Identify which cell holds the provided text, then report its (x, y) central coordinate. 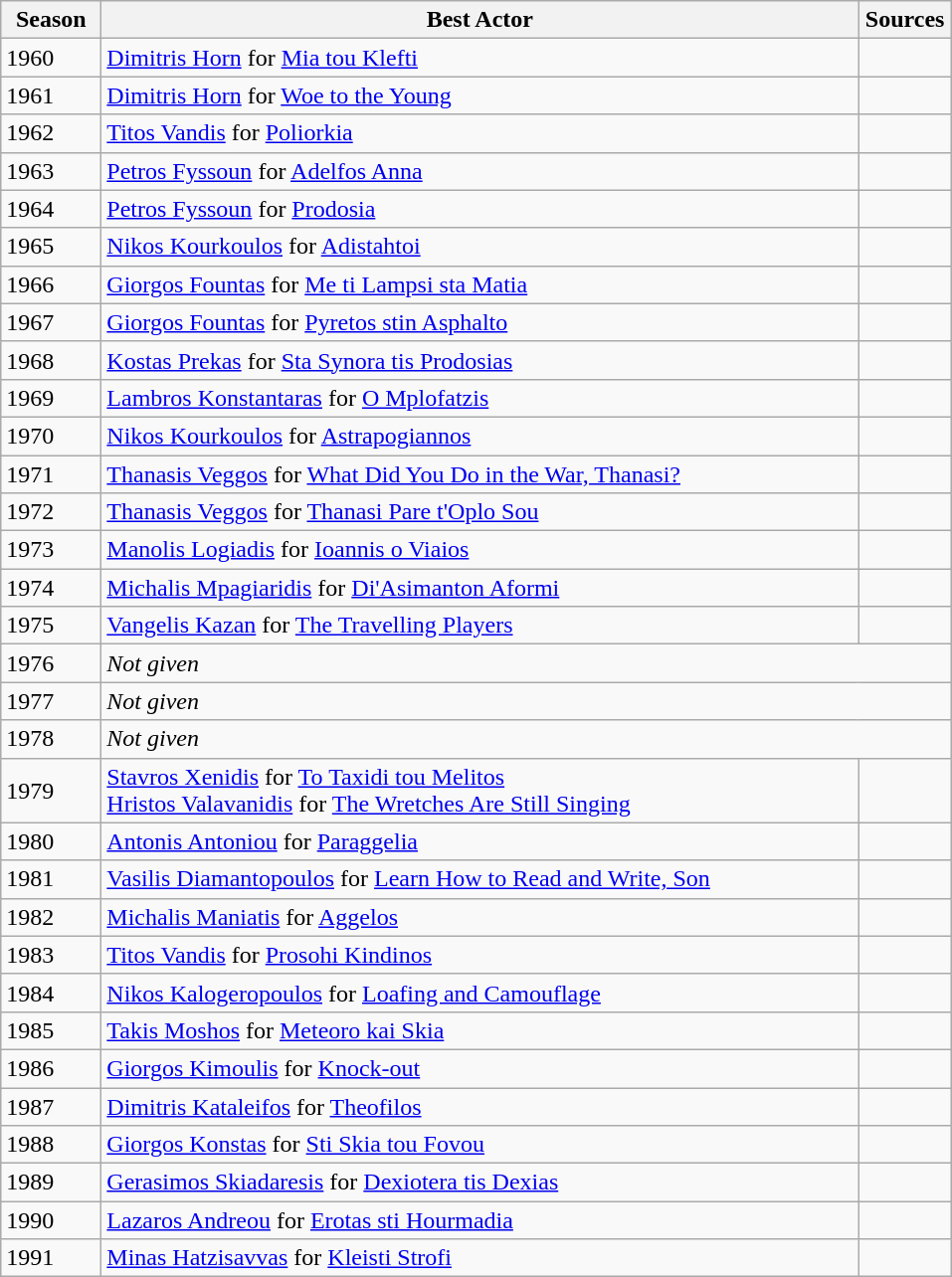
Dimitris Horn for Woe to the Young (479, 95)
1989 (52, 1183)
1974 (52, 588)
Best Actor (479, 20)
Giorgos Fountas for Me ti Lampsi sta Matia (479, 284)
Thanasis Veggos for Thanasi Pare t'Oplo Sou (479, 512)
Lambros Konstantaras for O Mplofatzis (479, 398)
1981 (52, 879)
1985 (52, 1030)
1966 (52, 284)
Minas Hatzisavvas for Kleisti Strofi (479, 1258)
Thanasis Veggos for What Did You Do in the War, Thanasi? (479, 474)
1973 (52, 550)
1988 (52, 1145)
1979 (52, 790)
Nikos Kalogeropoulos for Loafing and Camouflage (479, 993)
Lazaros Andreou for Erotas sti Hourmadia (479, 1220)
Manolis Logiadis for Ioannis o Viaios (479, 550)
Michalis Maniatis for Aggelos (479, 917)
1968 (52, 360)
1972 (52, 512)
Vangelis Kazan for The Travelling Players (479, 626)
Titos Vandis for Prosohi Kindinos (479, 955)
1987 (52, 1107)
1978 (52, 739)
Dimitris Horn for Mia tou Klefti (479, 58)
1984 (52, 993)
1976 (52, 663)
Giorgos Kimoulis for Knock-out (479, 1068)
1990 (52, 1220)
Stavros Xenidis for To Taxidi tou MelitosHristos Valavanidis for The Wretches Are Still Singing (479, 790)
Dimitris Kataleifos for Theofilos (479, 1107)
1980 (52, 841)
Nikos Kourkoulos for Adistahtoi (479, 247)
Giorgos Konstas for Sti Skia tou Fovou (479, 1145)
1961 (52, 95)
1964 (52, 209)
Takis Moshos for Meteoro kai Skia (479, 1030)
1977 (52, 701)
1960 (52, 58)
1970 (52, 436)
1991 (52, 1258)
Vasilis Diamantopoulos for Learn How to Read and Write, Son (479, 879)
Gerasimos Skiadaresis for Dexiotera tis Dexias (479, 1183)
Antonis Antoniou for Paraggelia (479, 841)
1971 (52, 474)
1965 (52, 247)
1983 (52, 955)
Season (52, 20)
1986 (52, 1068)
1982 (52, 917)
1975 (52, 626)
Kostas Prekas for Sta Synora tis Prodosias (479, 360)
Petros Fyssoun for Adelfos Anna (479, 171)
1967 (52, 322)
Nikos Kourkoulos for Astrapogiannos (479, 436)
Titos Vandis for Poliorkia (479, 133)
Sources (905, 20)
1969 (52, 398)
1962 (52, 133)
Michalis Mpagiaridis for Di'Asimanton Aformi (479, 588)
Giorgos Fountas for Pyretos stin Asphalto (479, 322)
1963 (52, 171)
Petros Fyssoun for Prodosia (479, 209)
